Extract the (X, Y) coordinate from the center of the cell holding the provided text.  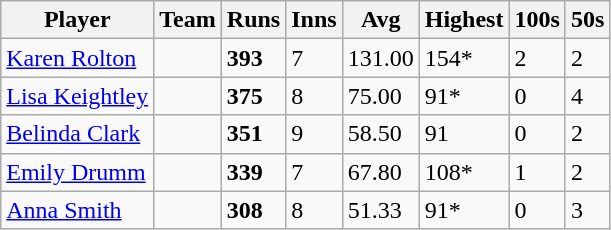
51.33 (380, 210)
Lisa Keightley (78, 96)
Player (78, 20)
4 (587, 96)
393 (253, 58)
Karen Rolton (78, 58)
75.00 (380, 96)
9 (314, 134)
Avg (380, 20)
100s (537, 20)
58.50 (380, 134)
91 (464, 134)
308 (253, 210)
339 (253, 172)
Runs (253, 20)
Highest (464, 20)
Emily Drumm (78, 172)
351 (253, 134)
3 (587, 210)
Team (188, 20)
Anna Smith (78, 210)
Belinda Clark (78, 134)
1 (537, 172)
108* (464, 172)
67.80 (380, 172)
154* (464, 58)
131.00 (380, 58)
Inns (314, 20)
50s (587, 20)
375 (253, 96)
